Return the [x, y] coordinate for the center point of the cell that contains the specified text.  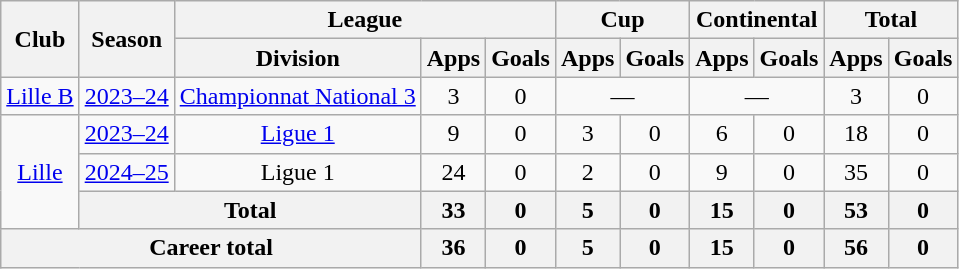
Division [298, 58]
36 [453, 248]
Continental [757, 20]
League [364, 20]
2024–25 [126, 172]
33 [453, 210]
Cup [622, 20]
Championnat National 3 [298, 96]
2 [587, 172]
18 [856, 134]
Lille B [40, 96]
Career total [211, 248]
Club [40, 39]
56 [856, 248]
6 [722, 134]
Lille [40, 172]
Season [126, 39]
53 [856, 210]
35 [856, 172]
24 [453, 172]
